Return [x, y] of the center of cell containing provided text 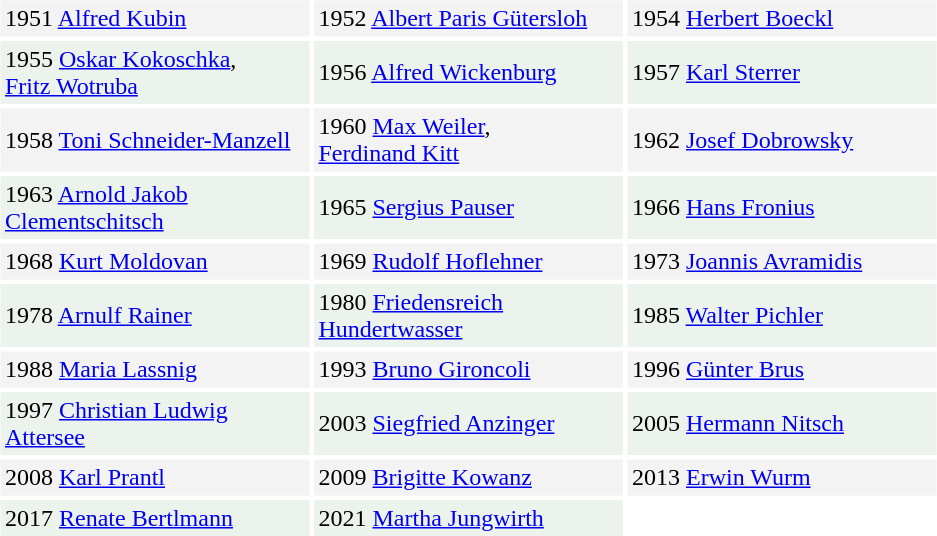
2009 Brigitte Kowanz [468, 478]
1956 Alfred Wickenburg [468, 72]
1957 Karl Sterrer [782, 72]
2021 Martha Jungwirth [468, 518]
1965 Sergius Pauser [468, 208]
1968 Kurt Moldovan [154, 262]
1966 Hans Fronius [782, 208]
1973 Joannis Avramidis [782, 262]
1996 Günter Brus [782, 370]
2013 Erwin Wurm [782, 478]
2017 Renate Bertlmann [154, 518]
1963 Arnold Jakob Clementschitsch [154, 208]
1951 Alfred Kubin [154, 18]
2003 Siegfried Anzinger [468, 424]
1962 Josef Dobrowsky [782, 140]
1988 Maria Lassnig [154, 370]
1978 Arnulf Rainer [154, 316]
1997 Christian Ludwig Attersee [154, 424]
1985 Walter Pichler [782, 316]
1960 Max Weiler,Ferdinand Kitt [468, 140]
1955 Oskar Kokoschka,Fritz Wotruba [154, 72]
1958 Toni Schneider-Manzell [154, 140]
2005 Hermann Nitsch [782, 424]
2008 Karl Prantl [154, 478]
1954 Herbert Boeckl [782, 18]
1980 Friedensreich Hundertwasser [468, 316]
1952 Albert Paris Gütersloh [468, 18]
1969 Rudolf Hoflehner [468, 262]
1993 Bruno Gironcoli [468, 370]
